Scan for the cell matching the given text and deliver its (X, Y) coordinate at center. 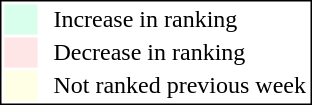
Increase in ranking (180, 19)
Decrease in ranking (180, 53)
Not ranked previous week (180, 85)
